Pinpoint the cell where the given text exists, returning its [x, y] midpoint coordinate. 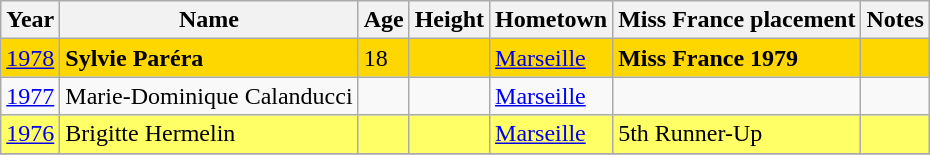
Name [209, 20]
Year [30, 20]
1977 [30, 96]
1978 [30, 58]
Sylvie Paréra [209, 58]
Height [449, 20]
Age [384, 20]
Brigitte Hermelin [209, 134]
Miss France placement [737, 20]
1976 [30, 134]
Hometown [552, 20]
18 [384, 58]
Marie-Dominique Calanducci [209, 96]
5th Runner-Up [737, 134]
Notes [895, 20]
Miss France 1979 [737, 58]
